Identify which cell holds the provided text, then report its [x, y] central coordinate. 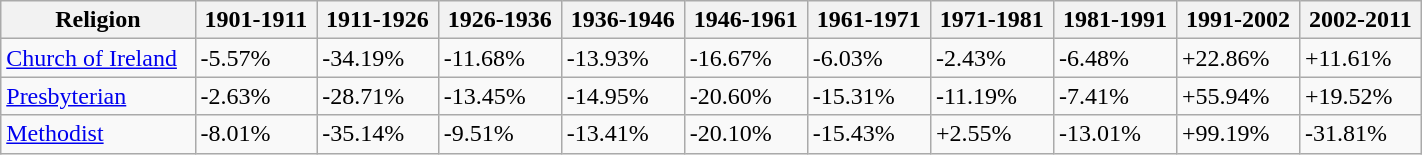
-20.60% [746, 96]
1926-1936 [500, 20]
1946-1961 [746, 20]
-14.95% [622, 96]
-20.10% [746, 134]
-28.71% [378, 96]
Methodist [98, 134]
Presbyterian [98, 96]
-11.68% [500, 58]
1991-2002 [1238, 20]
1936-1946 [622, 20]
-31.81% [1360, 134]
1971-1981 [992, 20]
-35.14% [378, 134]
1911-1926 [378, 20]
-6.48% [1114, 58]
-13.01% [1114, 134]
-13.45% [500, 96]
+99.19% [1238, 134]
-34.19% [378, 58]
-16.67% [746, 58]
-5.57% [256, 58]
-9.51% [500, 134]
-2.63% [256, 96]
-15.31% [868, 96]
1961-1971 [868, 20]
2002-2011 [1360, 20]
-13.41% [622, 134]
Religion [98, 20]
-2.43% [992, 58]
-7.41% [1114, 96]
1901-1911 [256, 20]
1981-1991 [1114, 20]
+22.86% [1238, 58]
-8.01% [256, 134]
+2.55% [992, 134]
-13.93% [622, 58]
-15.43% [868, 134]
+55.94% [1238, 96]
-6.03% [868, 58]
Church of Ireland [98, 58]
-11.19% [992, 96]
+19.52% [1360, 96]
+11.61% [1360, 58]
